Detect which cell encompasses the target text, then output its [X, Y] center coordinate. 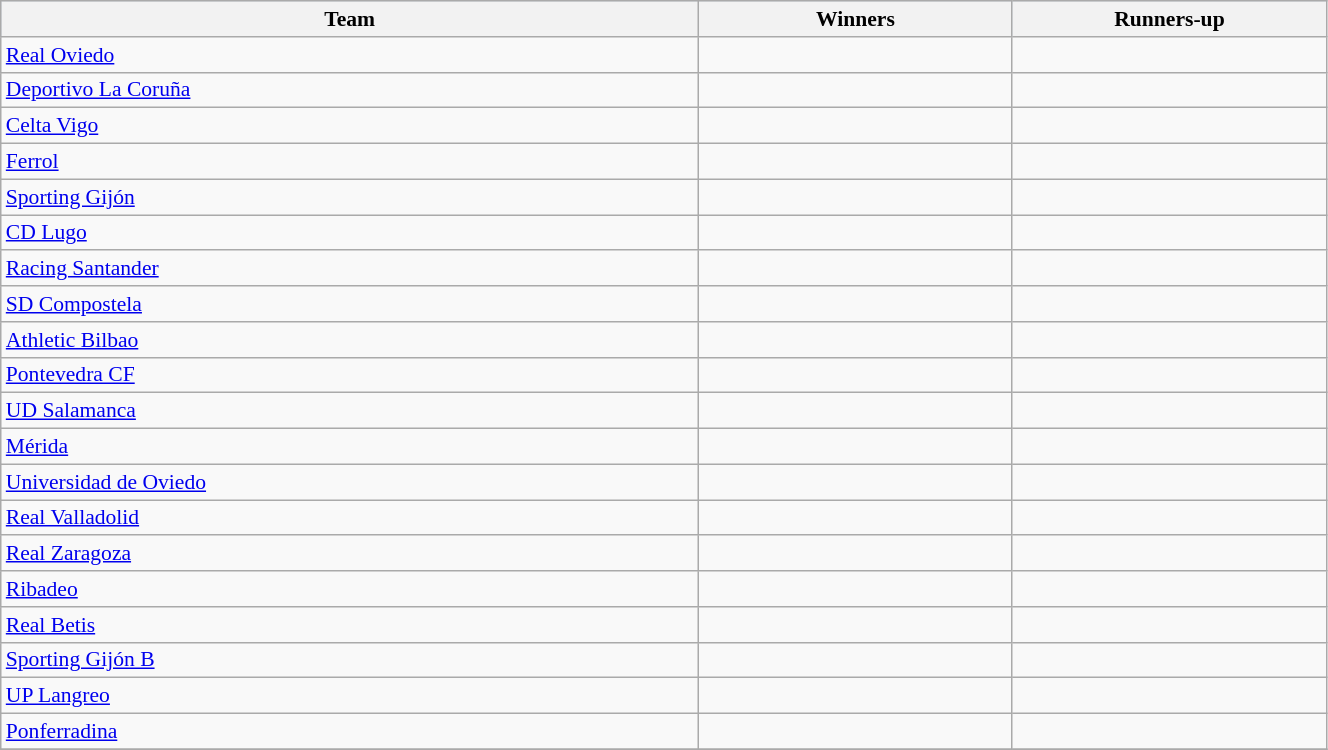
Sporting Gijón [350, 197]
Ponferradina [350, 732]
Real Oviedo [350, 55]
Racing Santander [350, 269]
CD Lugo [350, 233]
Real Zaragoza [350, 554]
Runners-up [1169, 19]
Winners [855, 19]
Sporting Gijón B [350, 660]
Ferrol [350, 162]
Pontevedra CF [350, 375]
Celta Vigo [350, 126]
UP Langreo [350, 696]
SD Compostela [350, 304]
UD Salamanca [350, 411]
Deportivo La Coruña [350, 90]
Mérida [350, 447]
Ribadeo [350, 589]
Real Valladolid [350, 518]
Team [350, 19]
Athletic Bilbao [350, 340]
Universidad de Oviedo [350, 482]
Real Betis [350, 625]
